Search for the cell housing the specified text and yield its [x, y] center coordinate. 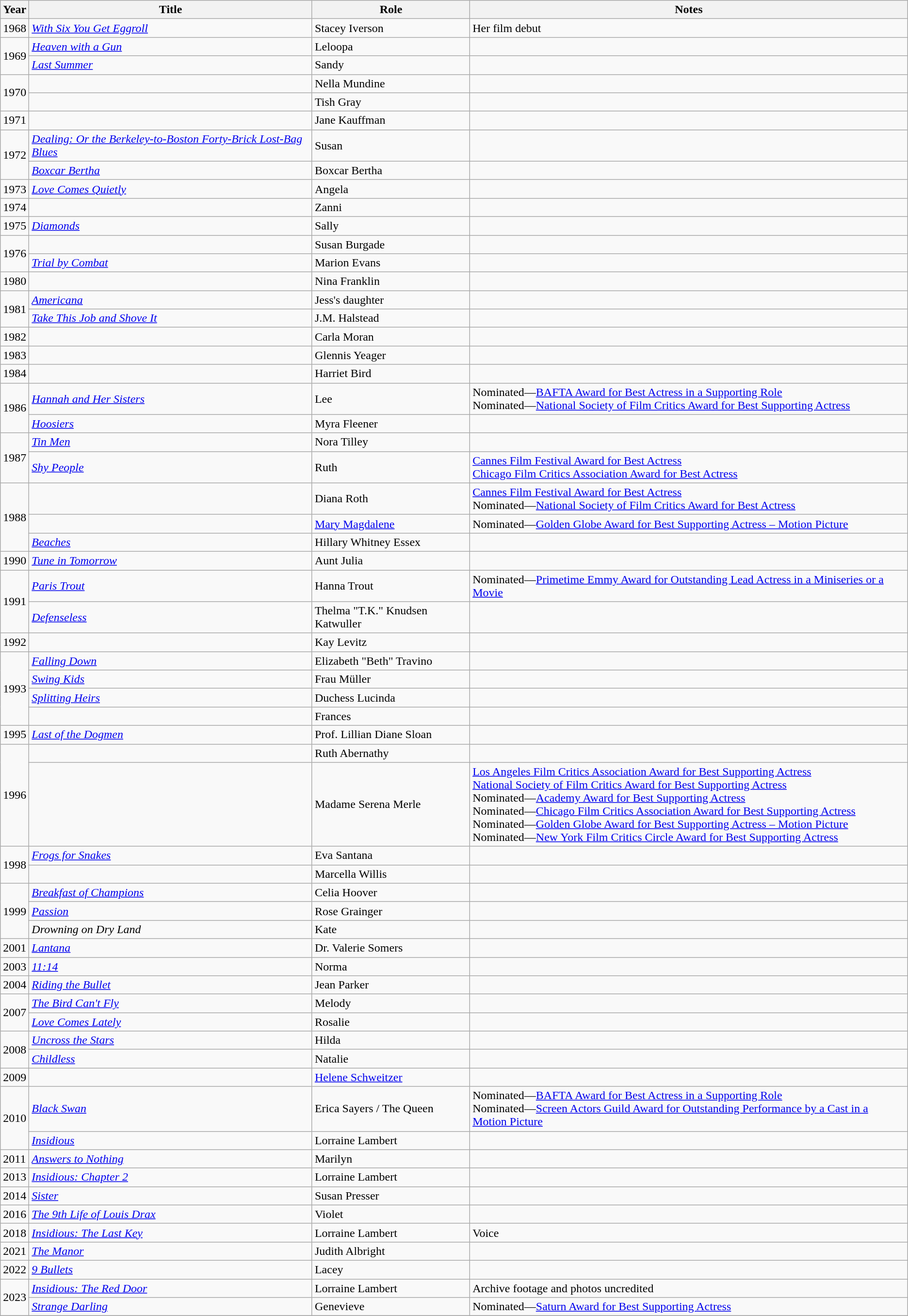
Role [391, 10]
The Manor [171, 1251]
Insidious: The Last Key [171, 1233]
Sally [391, 226]
Rosalie [391, 1022]
2014 [15, 1196]
2013 [15, 1177]
Insidious [171, 1140]
Thelma "T.K." Knudsen Katwuller [391, 617]
1986 [15, 408]
Defenseless [171, 617]
2021 [15, 1251]
1996 [15, 795]
Harriet Bird [391, 374]
2011 [15, 1159]
Swing Kids [171, 679]
Carla Moran [391, 337]
Duchess Lucinda [391, 698]
Ruth Abernathy [391, 753]
Diamonds [171, 226]
Glennis Yeager [391, 355]
2009 [15, 1077]
Tune in Tomorrow [171, 560]
Frances [391, 716]
Title [171, 10]
1982 [15, 337]
Marilyn [391, 1159]
Nominated—Golden Globe Award for Best Supporting Actress – Motion Picture [689, 524]
Trial by Combat [171, 263]
Hanna Trout [391, 585]
Childless [171, 1059]
Prof. Lillian Diane Sloan [391, 735]
1984 [15, 374]
Cannes Film Festival Award for Best ActressChicago Film Critics Association Award for Best Actress [689, 467]
Paris Trout [171, 585]
J.M. Halstead [391, 318]
1991 [15, 601]
Uncross the Stars [171, 1040]
Kate [391, 929]
Archive footage and photos uncredited [689, 1288]
1975 [15, 226]
Year [15, 10]
Kay Levitz [391, 642]
Take This Job and Shove It [171, 318]
Helene Schweitzer [391, 1077]
1980 [15, 281]
Natalie [391, 1059]
Nominated—Saturn Award for Best Supporting Actress [689, 1307]
Splitting Heirs [171, 698]
1981 [15, 309]
Jean Parker [391, 985]
Hannah and Her Sisters [171, 399]
2018 [15, 1233]
1993 [15, 689]
Hilda [391, 1040]
Erica Sayers / The Queen [391, 1109]
Frau Müller [391, 679]
2016 [15, 1214]
Violet [391, 1214]
2003 [15, 966]
1987 [15, 458]
Susan Presser [391, 1196]
Diana Roth [391, 499]
1998 [15, 865]
Jane Kauffman [391, 120]
Dr. Valerie Somers [391, 948]
Tish Gray [391, 102]
2007 [15, 1013]
1973 [15, 189]
1992 [15, 642]
Myra Fleener [391, 424]
1988 [15, 517]
11:14 [171, 966]
Susan [391, 146]
Lantana [171, 948]
Mary Magdalene [391, 524]
Hillary Whitney Essex [391, 542]
Leloopa [391, 47]
Jess's daughter [391, 300]
2010 [15, 1118]
Black Swan [171, 1109]
The 9th Life of Louis Drax [171, 1214]
Marion Evans [391, 263]
1990 [15, 560]
1972 [15, 154]
Nora Tilley [391, 442]
Norma [391, 966]
Marcella Willis [391, 874]
Elizabeth "Beth" Travino [391, 661]
Beaches [171, 542]
Last Summer [171, 65]
Drowning on Dry Land [171, 929]
1971 [15, 120]
1999 [15, 911]
2023 [15, 1298]
Heaven with a Gun [171, 47]
The Bird Can't Fly [171, 1003]
1995 [15, 735]
Lacey [391, 1269]
1968 [15, 28]
Voice [689, 1233]
Aunt Julia [391, 560]
Her film debut [689, 28]
With Six You Get Eggroll [171, 28]
9 Bullets [171, 1269]
Notes [689, 10]
1983 [15, 355]
Breakfast of Champions [171, 892]
Frogs for Snakes [171, 855]
Sister [171, 1196]
Dealing: Or the Berkeley-to-Boston Forty-Brick Lost-Bag Blues [171, 146]
Strange Darling [171, 1307]
Judith Albright [391, 1251]
Stacey Iverson [391, 28]
Sandy [391, 65]
Melody [391, 1003]
Shy People [171, 467]
1974 [15, 207]
Genevieve [391, 1307]
1969 [15, 56]
2022 [15, 1269]
1970 [15, 93]
Nina Franklin [391, 281]
Tin Men [171, 442]
Falling Down [171, 661]
Ruth [391, 467]
2004 [15, 985]
2008 [15, 1050]
Passion [171, 911]
Hoosiers [171, 424]
1976 [15, 253]
Eva Santana [391, 855]
Lee [391, 399]
Nominated—Primetime Emmy Award for Outstanding Lead Actress in a Miniseries or a Movie [689, 585]
Celia Hoover [391, 892]
Nominated—BAFTA Award for Best Actress in a Supporting RoleNominated—National Society of Film Critics Award for Best Supporting Actress [689, 399]
Cannes Film Festival Award for Best ActressNominated—National Society of Film Critics Award for Best Actress [689, 499]
Insidious: The Red Door [171, 1288]
Nella Mundine [391, 83]
Zanni [391, 207]
Answers to Nothing [171, 1159]
Riding the Bullet [171, 985]
Americana [171, 300]
Last of the Dogmen [171, 735]
Love Comes Lately [171, 1022]
Rose Grainger [391, 911]
2001 [15, 948]
Insidious: Chapter 2 [171, 1177]
Love Comes Quietly [171, 189]
Madame Serena Merle [391, 805]
Susan Burgade [391, 244]
Angela [391, 189]
